Capture the cell that displays the provided text and extract its (X, Y) central coordinate. 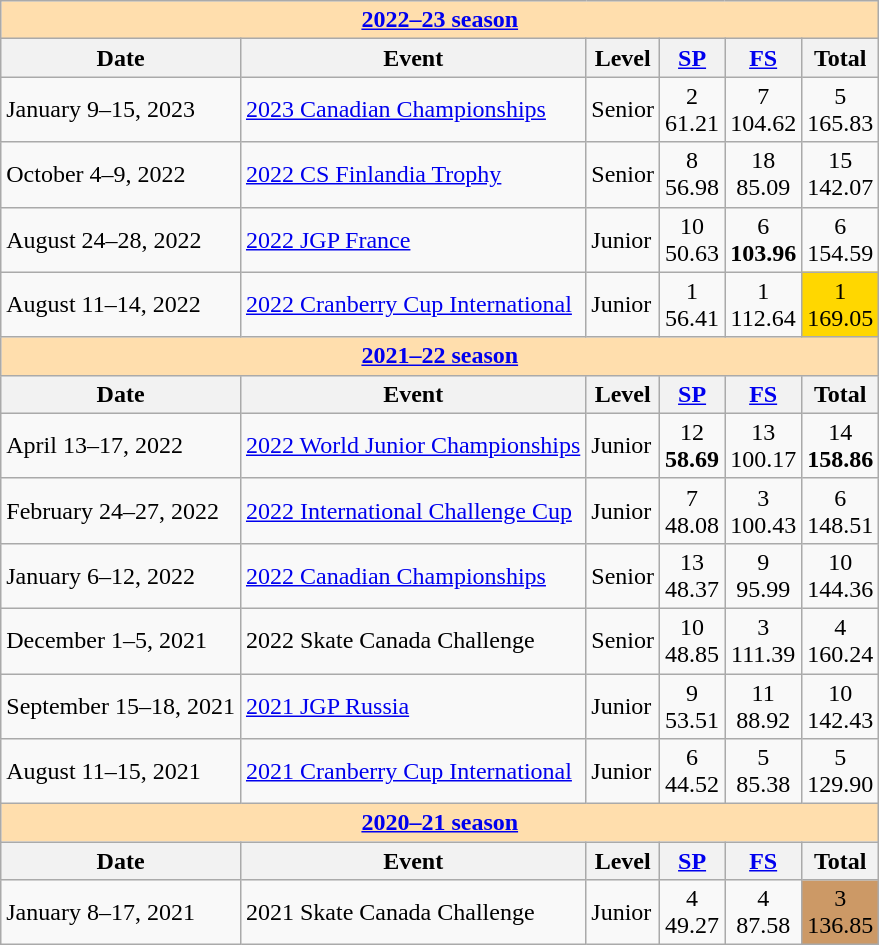
2022–23 season (440, 20)
January 8–17, 2021 (121, 912)
11 88.92 (764, 706)
5 129.90 (840, 772)
8 56.98 (692, 174)
9 53.51 (692, 706)
August 11–15, 2021 (121, 772)
December 1–5, 2021 (121, 640)
6 148.51 (840, 510)
2022 CS Finlandia Trophy (412, 174)
6 103.96 (764, 240)
2022 Skate Canada Challenge (412, 640)
15 142.07 (840, 174)
5 85.38 (764, 772)
6 44.52 (692, 772)
3 100.43 (764, 510)
April 13–17, 2022 (121, 446)
2021 Cranberry Cup International (412, 772)
2022 Cranberry Cup International (412, 304)
10 48.85 (692, 640)
2021 JGP Russia (412, 706)
August 11–14, 2022 (121, 304)
August 24–28, 2022 (121, 240)
1 56.41 (692, 304)
7 104.62 (764, 110)
October 4–9, 2022 (121, 174)
10 50.63 (692, 240)
2022 World Junior Championships (412, 446)
2022 Canadian Championships (412, 576)
2023 Canadian Championships (412, 110)
September 15–18, 2021 (121, 706)
4 87.58 (764, 912)
5 165.83 (840, 110)
9 95.99 (764, 576)
10 142.43 (840, 706)
2020–21 season (440, 823)
February 24–27, 2022 (121, 510)
2021 Skate Canada Challenge (412, 912)
13 100.17 (764, 446)
2 61.21 (692, 110)
4 49.27 (692, 912)
3 136.85 (840, 912)
12 58.69 (692, 446)
2022 International Challenge Cup (412, 510)
10 144.36 (840, 576)
2022 JGP France (412, 240)
1 169.05 (840, 304)
January 9–15, 2023 (121, 110)
January 6–12, 2022 (121, 576)
4 160.24 (840, 640)
7 48.08 (692, 510)
18 85.09 (764, 174)
14 158.86 (840, 446)
3 111.39 (764, 640)
6 154.59 (840, 240)
1 112.64 (764, 304)
2021–22 season (440, 356)
13 48.37 (692, 576)
